Determine the [x, y] coordinate at the center of the cell enclosing the given text.  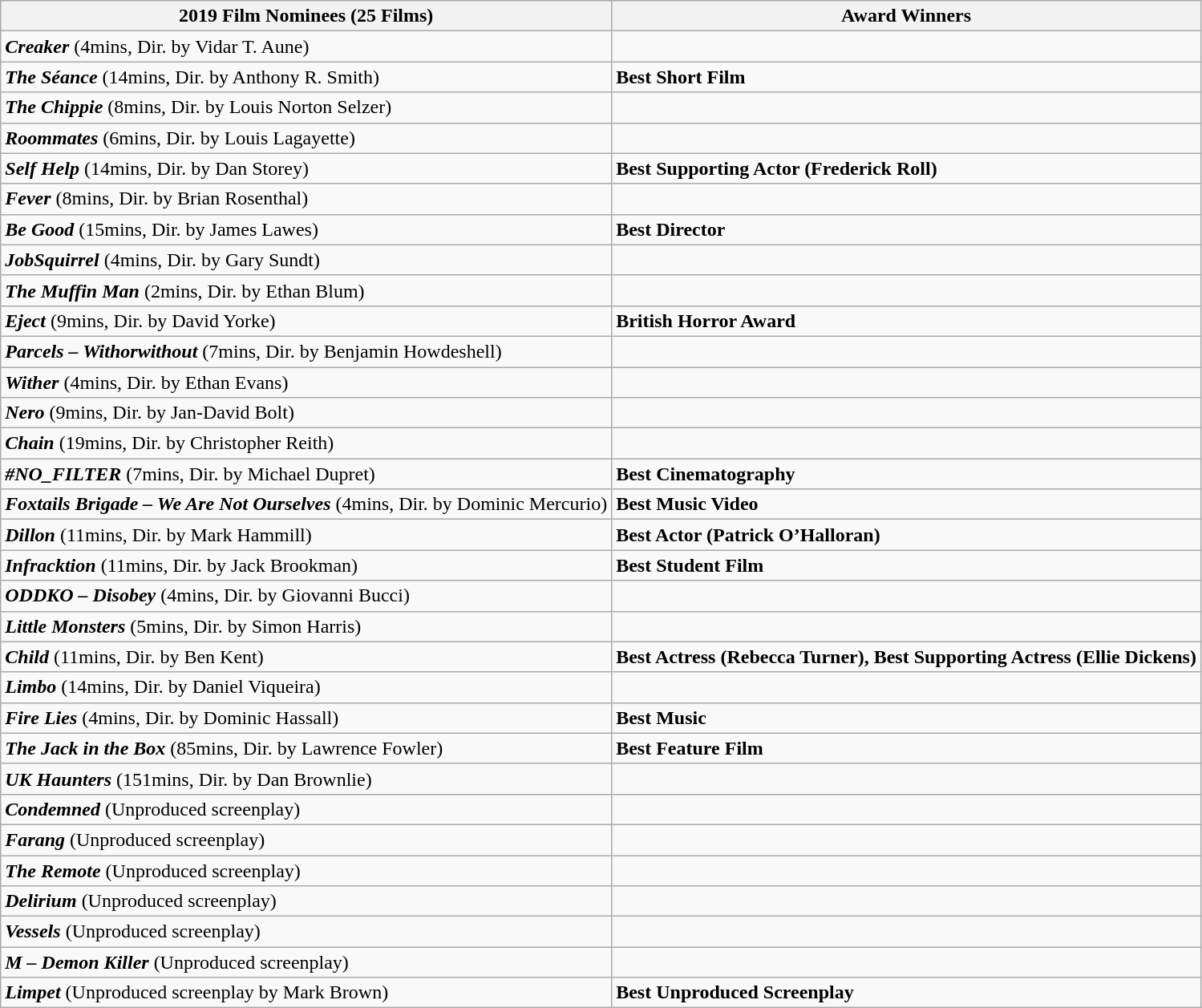
Roommates (6mins, Dir. by Louis Lagayette) [306, 138]
Limpet (Unproduced screenplay by Mark Brown) [306, 993]
Best Music Video [906, 504]
Nero (9mins, Dir. by Jan-David Bolt) [306, 413]
#NO_FILTER (7mins, Dir. by Michael Dupret) [306, 474]
Best Short Film [906, 77]
The Remote (Unproduced screenplay) [306, 870]
Self Help (14mins, Dir. by Dan Storey) [306, 168]
Infracktion (11mins, Dir. by Jack Brookman) [306, 565]
Parcels – Withorwithout (7mins, Dir. by Benjamin Howdeshell) [306, 351]
2019 Film Nominees (25 Films) [306, 16]
The Jack in the Box (85mins, Dir. by Lawrence Fowler) [306, 748]
Fever (8mins, Dir. by Brian Rosenthal) [306, 199]
Be Good (15mins, Dir. by James Lawes) [306, 229]
Vessels (Unproduced screenplay) [306, 932]
Delirium (Unproduced screenplay) [306, 901]
Eject (9mins, Dir. by David Yorke) [306, 321]
Award Winners [906, 16]
Best Unproduced Screenplay [906, 993]
Wither (4mins, Dir. by Ethan Evans) [306, 383]
Condemned (Unproduced screenplay) [306, 809]
Limbo (14mins, Dir. by Daniel Viqueira) [306, 687]
Best Cinematography [906, 474]
Chain (19mins, Dir. by Christopher Reith) [306, 443]
The Chippie (8mins, Dir. by Louis Norton Selzer) [306, 107]
The Muffin Man (2mins, Dir. by Ethan Blum) [306, 290]
Creaker (4mins, Dir. by Vidar T. Aune) [306, 47]
The Séance (14mins, Dir. by Anthony R. Smith) [306, 77]
M – Demon Killer (Unproduced screenplay) [306, 962]
Best Feature Film [906, 748]
Best Director [906, 229]
Child (11mins, Dir. by Ben Kent) [306, 657]
JobSquirrel (4mins, Dir. by Gary Sundt) [306, 260]
UK Haunters (151mins, Dir. by Dan Brownlie) [306, 779]
Little Monsters (5mins, Dir. by Simon Harris) [306, 626]
Fire Lies (4mins, Dir. by Dominic Hassall) [306, 718]
Best Supporting Actor (Frederick Roll) [906, 168]
British Horror Award [906, 321]
Foxtails Brigade – We Are Not Ourselves (4mins, Dir. by Dominic Mercurio) [306, 504]
Farang (Unproduced screenplay) [306, 840]
Best Actor (Patrick O’Halloran) [906, 535]
Best Actress (Rebecca Turner), Best Supporting Actress (Ellie Dickens) [906, 657]
Dillon (11mins, Dir. by Mark Hammill) [306, 535]
Best Student Film [906, 565]
ODDKO – Disobey (4mins, Dir. by Giovanni Bucci) [306, 596]
Best Music [906, 718]
